Output the (x, y) coordinate of the center of the cell containing the given text.  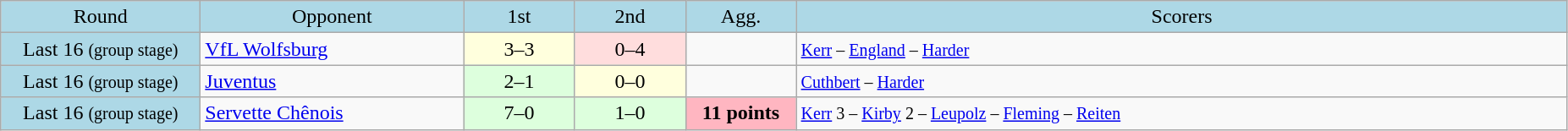
Kerr – England – Harder (1181, 49)
Scorers (1181, 17)
Opponent (332, 17)
Cuthbert – Harder (1181, 81)
11 points (741, 113)
3–3 (520, 49)
Juventus (332, 81)
0–4 (630, 49)
1st (520, 17)
7–0 (520, 113)
0–0 (630, 81)
2–1 (520, 81)
Round (101, 17)
Kerr 3 – Kirby 2 – Leupolz – Fleming – Reiten (1181, 113)
VfL Wolfsburg (332, 49)
1–0 (630, 113)
Servette Chênois (332, 113)
2nd (630, 17)
Agg. (741, 17)
